Locate the cell with the specified text and output its (X, Y) center coordinate. 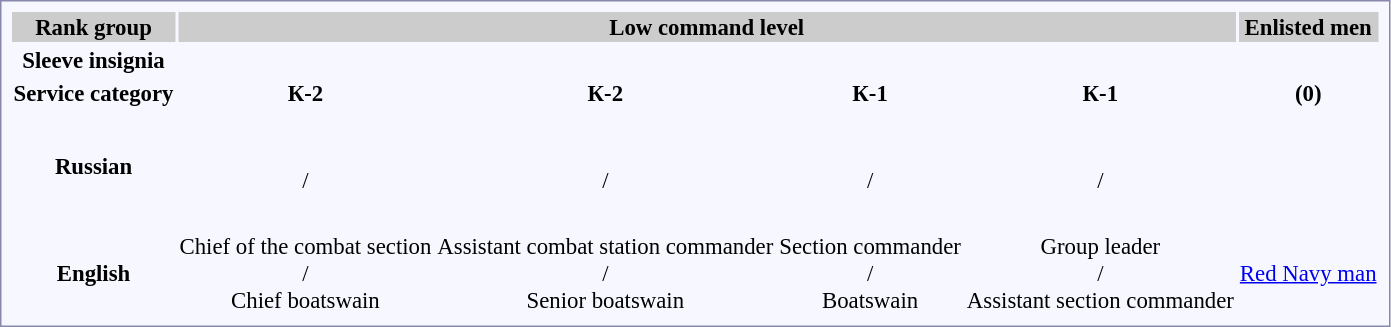
Low command level (706, 27)
Service category (94, 93)
Chief of the combat section/Chief boatswain (306, 273)
Group leader/Assistant section commander (1100, 273)
English (94, 273)
Enlisted men (1308, 27)
(0) (1308, 93)
Russian (94, 166)
Rank group (94, 27)
Section commander/Boatswain (870, 273)
Assistant combat station commander/Senior boatswain (606, 273)
Sleeve insignia (94, 60)
Red Navy man (1308, 273)
